Identify which cell holds the provided text, then report its (x, y) central coordinate. 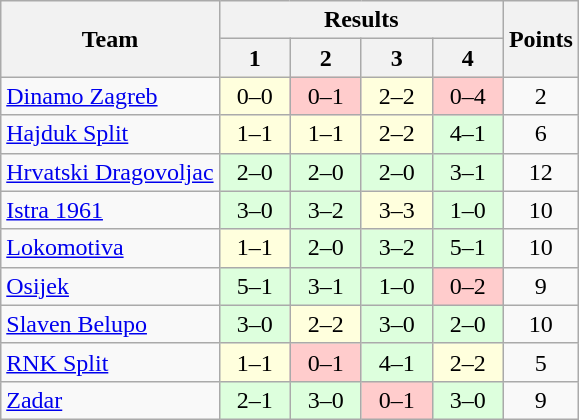
Osijek (110, 286)
Dinamo Zagreb (110, 96)
Slaven Belupo (110, 324)
Istra 1961 (110, 210)
6 (540, 134)
3–3 (396, 210)
3 (396, 58)
2–1 (254, 400)
0–2 (468, 286)
0–0 (254, 96)
12 (540, 172)
1 (254, 58)
Hrvatski Dragovoljac (110, 172)
4 (468, 58)
5 (540, 362)
Hajduk Split (110, 134)
Lokomotiva (110, 248)
Team (110, 39)
RNK Split (110, 362)
0–4 (468, 96)
Zadar (110, 400)
Results (361, 20)
Points (540, 39)
